Capture the cell that displays the provided text and extract its [x, y] central coordinate. 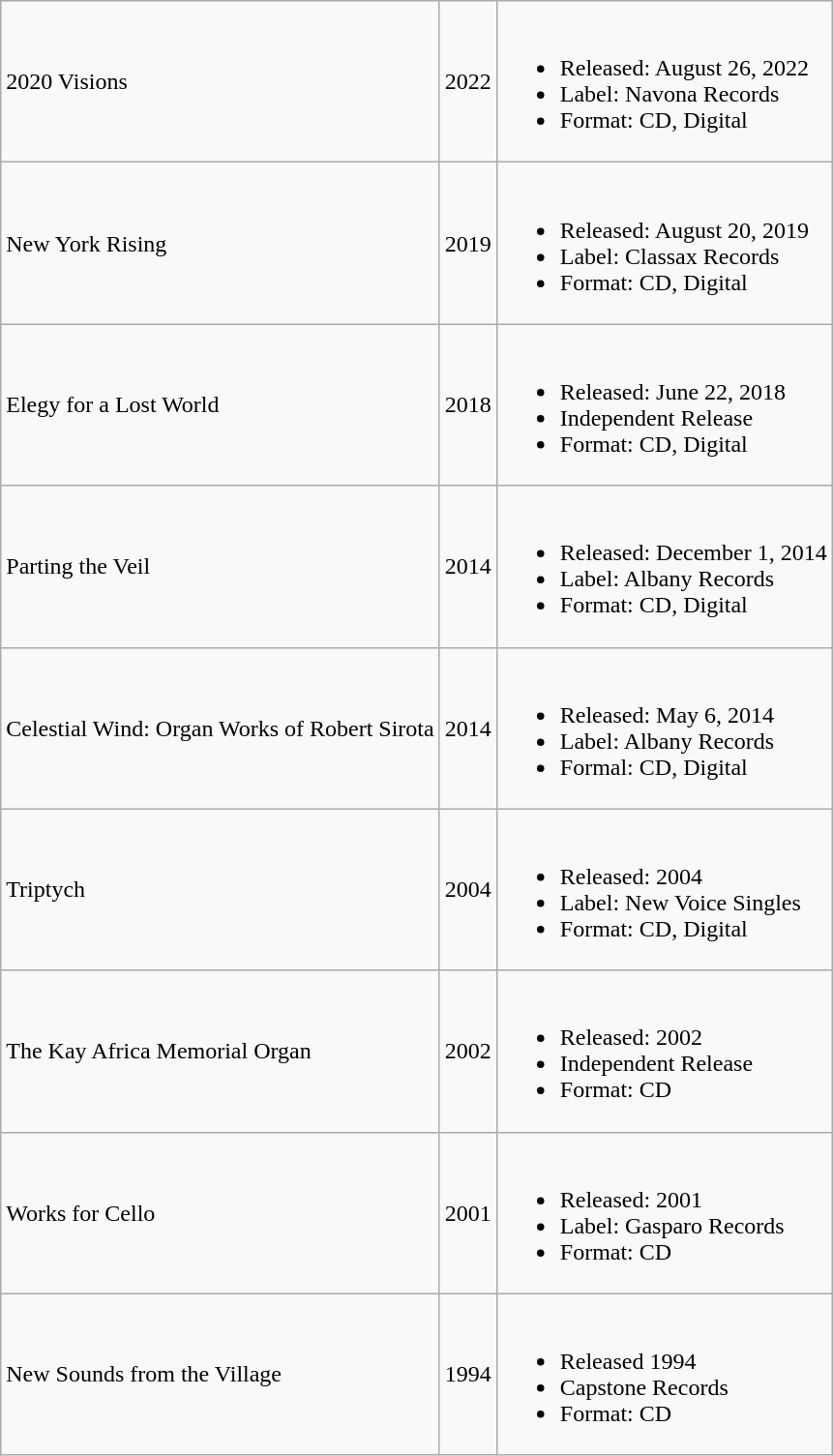
2004 [468, 890]
Released: 2004Label: New Voice SinglesFormat: CD, Digital [664, 890]
Parting the Veil [221, 567]
Released: August 26, 2022Label: Navona RecordsFormat: CD, Digital [664, 81]
Elegy for a Lost World [221, 404]
Triptych [221, 890]
Works for Cello [221, 1213]
Released: 2001Label: Gasparo RecordsFormat: CD [664, 1213]
2018 [468, 404]
New Sounds from the Village [221, 1374]
New York Rising [221, 244]
2001 [468, 1213]
2020 Visions [221, 81]
Celestial Wind: Organ Works of Robert Sirota [221, 728]
2002 [468, 1051]
Released: June 22, 2018Independent ReleaseFormat: CD, Digital [664, 404]
2019 [468, 244]
Released: 2002Independent ReleaseFormat: CD [664, 1051]
The Kay Africa Memorial Organ [221, 1051]
2022 [468, 81]
Released: December 1, 2014Label: Albany RecordsFormat: CD, Digital [664, 567]
1994 [468, 1374]
Released 1994Capstone RecordsFormat: CD [664, 1374]
Released: August 20, 2019Label: Classax RecordsFormat: CD, Digital [664, 244]
Released: May 6, 2014Label: Albany RecordsFormal: CD, Digital [664, 728]
